Identify which cell holds the provided text, then report its (X, Y) central coordinate. 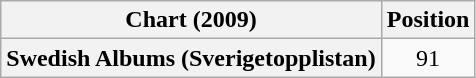
Chart (2009) (191, 20)
Swedish Albums (Sverigetopplistan) (191, 58)
Position (428, 20)
91 (428, 58)
